Return [X, Y] of the center of cell containing provided text 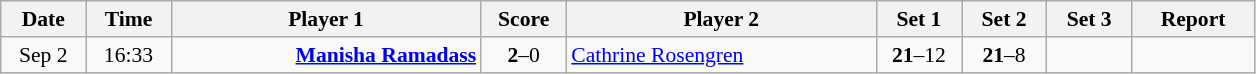
Sep 2 [44, 55]
Score [524, 19]
Time [128, 19]
Date [44, 19]
Player 2 [721, 19]
Player 1 [326, 19]
Cathrine Rosengren [721, 55]
16:33 [128, 55]
2–0 [524, 55]
Report [1194, 19]
Set 2 [1004, 19]
Manisha Ramadass [326, 55]
21–12 [918, 55]
Set 1 [918, 19]
21–8 [1004, 55]
Set 3 [1090, 19]
